Identify which cell holds the provided text, then report its (X, Y) central coordinate. 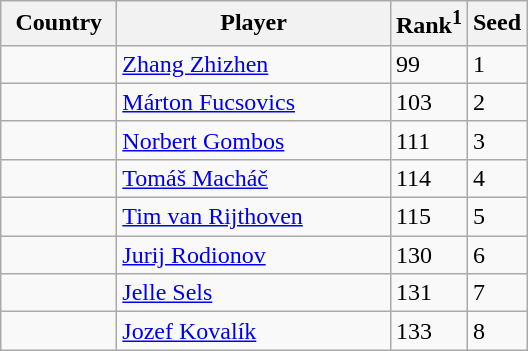
6 (496, 255)
Jozef Kovalík (254, 331)
111 (428, 140)
131 (428, 293)
5 (496, 217)
99 (428, 64)
Zhang Zhizhen (254, 64)
Country (59, 24)
1 (496, 64)
115 (428, 217)
4 (496, 178)
Norbert Gombos (254, 140)
Seed (496, 24)
133 (428, 331)
Jurij Rodionov (254, 255)
103 (428, 102)
Tim van Rijthoven (254, 217)
Márton Fucsovics (254, 102)
Rank1 (428, 24)
130 (428, 255)
2 (496, 102)
Jelle Sels (254, 293)
114 (428, 178)
8 (496, 331)
Player (254, 24)
Tomáš Macháč (254, 178)
3 (496, 140)
7 (496, 293)
